Return the [x, y] coordinate for the center point of the cell that contains the specified text.  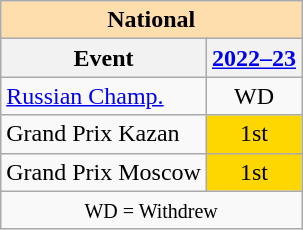
Russian Champ. [104, 96]
National [152, 20]
2022–23 [254, 58]
Grand Prix Moscow [104, 172]
Grand Prix Kazan [104, 134]
WD [254, 96]
Event [104, 58]
WD = Withdrew [152, 210]
